Capture the cell that displays the provided text and extract its (x, y) central coordinate. 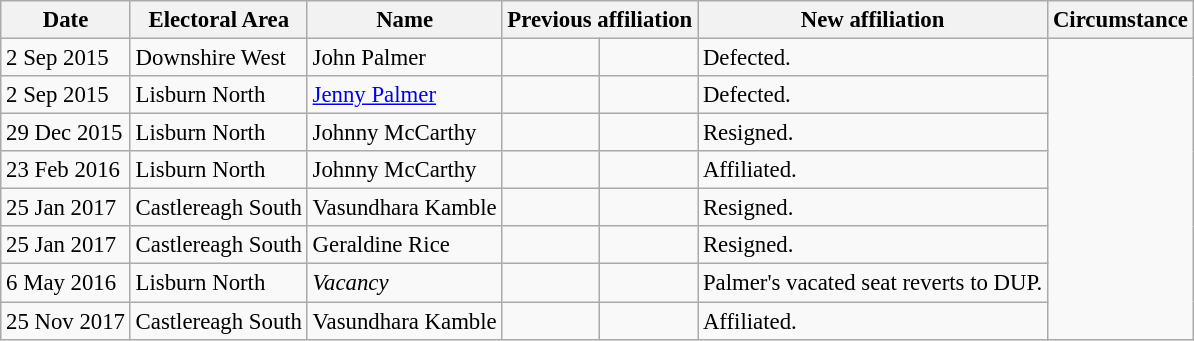
Name (404, 20)
Jenny Palmer (404, 95)
Downshire West (218, 58)
Date (66, 20)
25 Nov 2017 (66, 321)
Circumstance (1121, 20)
Vacancy (404, 283)
29 Dec 2015 (66, 133)
John Palmer (404, 58)
Geraldine Rice (404, 245)
Palmer's vacated seat reverts to DUP. (873, 283)
23 Feb 2016 (66, 170)
Electoral Area (218, 20)
New affiliation (873, 20)
Previous affiliation (600, 20)
6 May 2016 (66, 283)
